Detect which cell encompasses the target text, then output its (X, Y) center coordinate. 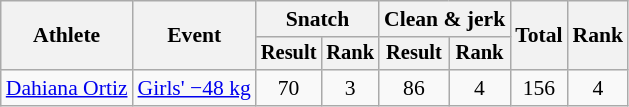
Event (194, 36)
70 (289, 88)
156 (538, 88)
86 (414, 88)
Athlete (67, 36)
3 (350, 88)
Girls' −48 kg (194, 88)
Total (538, 36)
Clean & jerk (444, 19)
Dahiana Ortiz (67, 88)
Snatch (318, 19)
